For the text-containing cell, return its midpoint in (X, Y) coordinate format. 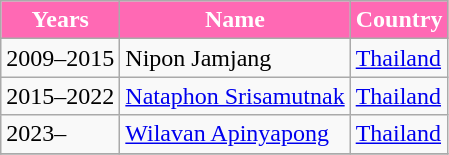
2015–2022 (60, 96)
Country (399, 20)
2023– (60, 134)
Years (60, 20)
2009–2015 (60, 58)
Name (235, 20)
Wilavan Apinyapong (235, 134)
Nipon Jamjang (235, 58)
Nataphon Srisamutnak (235, 96)
